Provide the [x, y] coordinate of the cell's center where the given text is located.  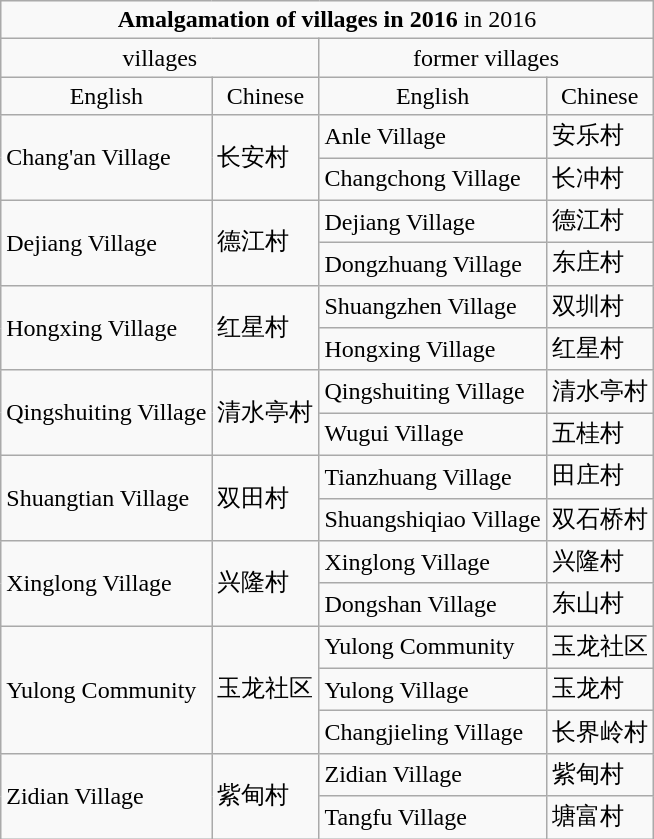
玉龙村 [600, 690]
双田村 [266, 498]
五桂村 [600, 434]
塘富村 [600, 818]
Changjieling Village [432, 732]
双石桥村 [600, 520]
东庄村 [600, 264]
长冲村 [600, 180]
田庄村 [600, 476]
Shuangzhen Village [432, 306]
安乐村 [600, 136]
Dongzhuang Village [432, 264]
Tangfu Village [432, 818]
Yulong Village [432, 690]
长界岭村 [600, 732]
长安村 [266, 158]
villages [160, 58]
双圳村 [600, 306]
Shuangtian Village [106, 498]
Wugui Village [432, 434]
Chang'an Village [106, 158]
Tianzhuang Village [432, 476]
东山村 [600, 604]
Anle Village [432, 136]
Amalgamation of villages in 2016 in 2016 [327, 20]
Shuangshiqiao Village [432, 520]
Changchong Village [432, 180]
Dongshan Village [432, 604]
former villages [486, 58]
